Scan for the cell matching the given text and deliver its (x, y) coordinate at center. 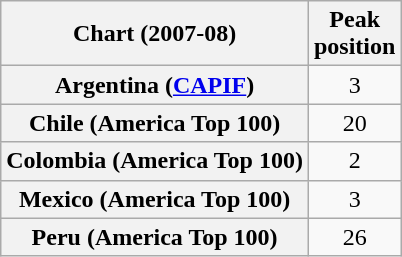
Chile (America Top 100) (155, 123)
Chart (2007-08) (155, 34)
2 (354, 161)
26 (354, 237)
Colombia (America Top 100) (155, 161)
Mexico (America Top 100) (155, 199)
20 (354, 123)
Peak position (354, 34)
Peru (America Top 100) (155, 237)
Argentina (CAPIF) (155, 85)
